Find where the given text appears and provide that cell's center as [X, Y] coordinate. 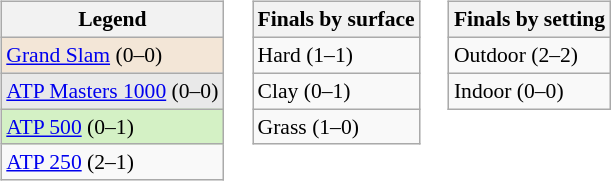
ATP 250 (2–1) [112, 162]
Outdoor (2–2) [530, 55]
Grass (1–0) [336, 127]
Finals by surface [336, 20]
Grand Slam (0–0) [112, 55]
Finals by setting [530, 20]
Clay (0–1) [336, 91]
Indoor (0–0) [530, 91]
ATP Masters 1000 (0–0) [112, 91]
Legend [112, 20]
Hard (1–1) [336, 55]
ATP 500 (0–1) [112, 127]
